Output the [X, Y] coordinate of the center of the cell containing the given text.  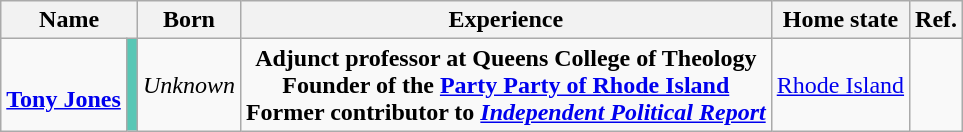
Experience [506, 20]
Rhode Island [840, 85]
Unknown [188, 85]
Tony Jones [64, 85]
Born [188, 20]
Ref. [936, 20]
Adjunct professor at Queens College of Theology Founder of the Party Party of Rhode Island Former contributor to Independent Political Report [506, 85]
Home state [840, 20]
Name [70, 20]
